Return [x, y] of the center of cell containing provided text 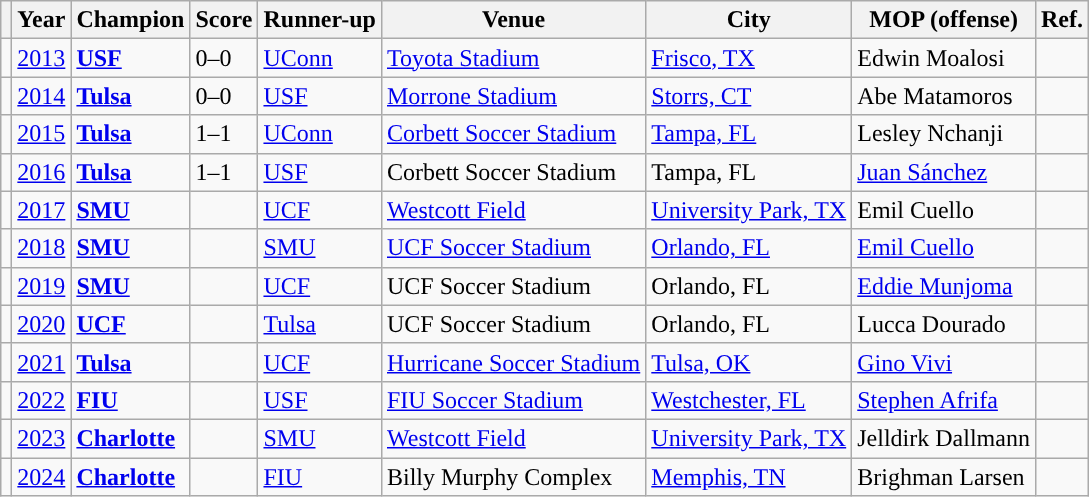
2020 [42, 324]
2024 [42, 477]
Champion [130, 20]
Runner-up [320, 20]
2015 [42, 134]
2017 [42, 210]
Juan Sánchez [944, 172]
Year [42, 20]
Toyota Stadium [513, 58]
Edwin Moalosi [944, 58]
Jelldirk Dallmann [944, 438]
Westchester, FL [749, 400]
Billy Murphy Complex [513, 477]
Stephen Afrifa [944, 400]
Brighman Larsen [944, 477]
Abe Matamoros [944, 96]
Morrone Stadium [513, 96]
2019 [42, 286]
2014 [42, 96]
2023 [42, 438]
Eddie Munjoma [944, 286]
FIU Soccer Stadium [513, 400]
MOP (offense) [944, 20]
City [749, 20]
2022 [42, 400]
2021 [42, 362]
Storrs, CT [749, 96]
Gino Vivi [944, 362]
Tulsa, OK [749, 362]
2013 [42, 58]
Hurricane Soccer Stadium [513, 362]
Lucca Dourado [944, 324]
2018 [42, 248]
Ref. [1062, 20]
Frisco, TX [749, 58]
2016 [42, 172]
Memphis, TN [749, 477]
Lesley Nchanji [944, 134]
Score [224, 20]
Venue [513, 20]
